Search for the cell housing the specified text and yield its (X, Y) center coordinate. 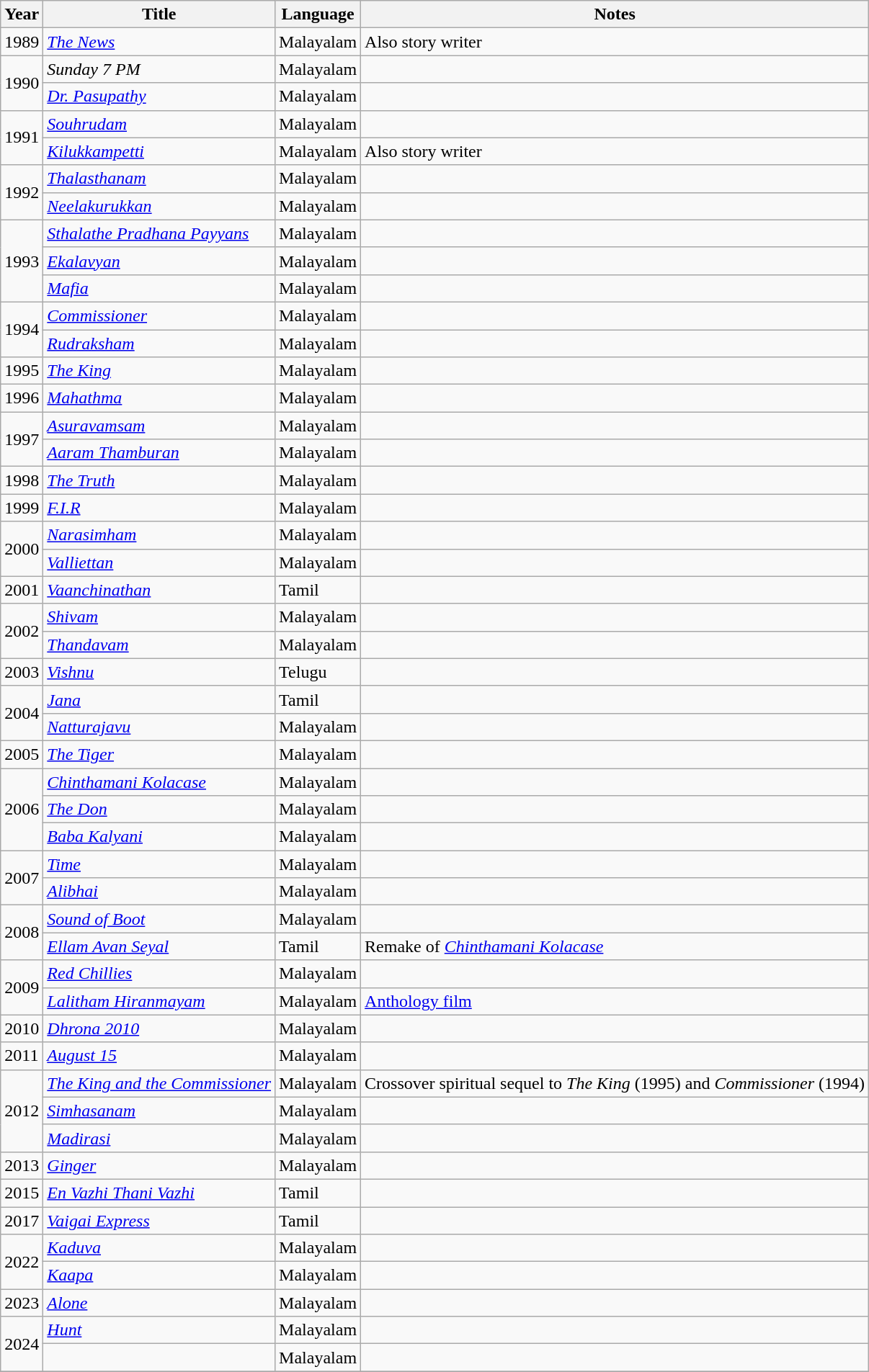
1999 (22, 508)
Language (318, 14)
2008 (22, 933)
Anthology film (615, 1001)
The King (159, 371)
Neelakurukkan (159, 206)
F.I.R (159, 508)
Rudraksham (159, 344)
Vishnu (159, 672)
2002 (22, 631)
1989 (22, 42)
Title (159, 14)
2012 (22, 1111)
The Truth (159, 480)
2022 (22, 1262)
Lalitham Hiranmayam (159, 1001)
2004 (22, 713)
Thandavam (159, 645)
Ekalavyan (159, 261)
Crossover spiritual sequel to The King (1995) and Commissioner (1994) (615, 1083)
Jana (159, 699)
Asuravamsam (159, 426)
Natturajavu (159, 727)
Sthalathe Pradhana Payyans (159, 233)
Alibhai (159, 892)
2009 (22, 987)
2007 (22, 878)
Sunday 7 PM (159, 69)
1990 (22, 83)
Telugu (318, 672)
1993 (22, 261)
Souhrudam (159, 124)
2001 (22, 590)
1998 (22, 480)
Red Chillies (159, 974)
2000 (22, 549)
Vaigai Express (159, 1221)
Ginger (159, 1165)
Ellam Avan Seyal (159, 946)
1996 (22, 398)
1995 (22, 371)
Alone (159, 1303)
2003 (22, 672)
2010 (22, 1028)
Vaanchinathan (159, 590)
Aaram Thamburan (159, 453)
Year (22, 14)
The News (159, 42)
2023 (22, 1303)
2013 (22, 1165)
Mahathma (159, 398)
Thalasthanam (159, 179)
1992 (22, 192)
Notes (615, 14)
Narasimham (159, 535)
Kilukkampetti (159, 151)
2005 (22, 754)
2006 (22, 809)
Time (159, 864)
Shivam (159, 617)
Remake of Chinthamani Kolacase (615, 946)
Kaduva (159, 1248)
2011 (22, 1056)
Hunt (159, 1330)
Dhrona 2010 (159, 1028)
2024 (22, 1344)
August 15 (159, 1056)
1991 (22, 138)
Chinthamani Kolacase (159, 781)
Madirasi (159, 1138)
The King and the Commissioner (159, 1083)
1997 (22, 439)
1994 (22, 329)
The Don (159, 810)
Mafia (159, 288)
Dr. Pasupathy (159, 97)
Commissioner (159, 315)
2015 (22, 1193)
The Tiger (159, 754)
Simhasanam (159, 1111)
Baba Kalyani (159, 837)
Valliettan (159, 562)
Kaapa (159, 1275)
Sound of Boot (159, 919)
En Vazhi Thani Vazhi (159, 1193)
2017 (22, 1221)
